Detect which cell encompasses the target text, then output its [x, y] center coordinate. 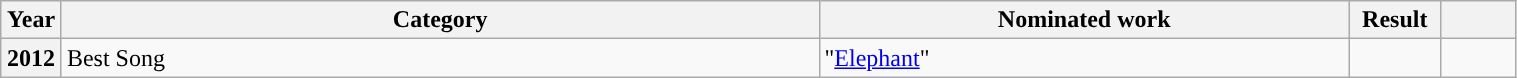
Category [440, 20]
Nominated work [1084, 20]
Year [32, 20]
"Elephant" [1084, 58]
2012 [32, 58]
Best Song [440, 58]
Result [1394, 20]
